Provide the [x, y] coordinate of the cell's center where the given text is located.  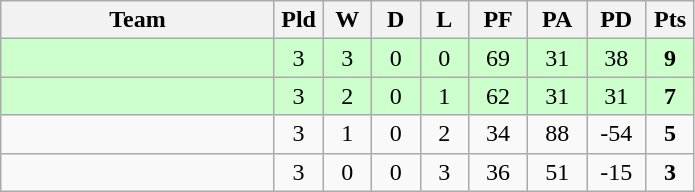
-54 [616, 134]
PD [616, 20]
PA [558, 20]
34 [498, 134]
Team [138, 20]
69 [498, 58]
W [348, 20]
PF [498, 20]
5 [670, 134]
62 [498, 96]
51 [558, 172]
-15 [616, 172]
38 [616, 58]
9 [670, 58]
L [444, 20]
88 [558, 134]
Pld [298, 20]
Pts [670, 20]
7 [670, 96]
D [396, 20]
36 [498, 172]
